Determine the [x, y] coordinate at the center of the cell enclosing the given text.  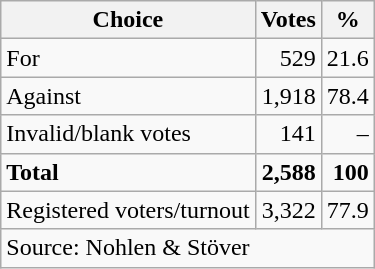
% [348, 20]
529 [288, 58]
Invalid/blank votes [128, 134]
Against [128, 96]
– [348, 134]
Choice [128, 20]
For [128, 58]
3,322 [288, 210]
78.4 [348, 96]
141 [288, 134]
Source: Nohlen & Stöver [188, 248]
Votes [288, 20]
100 [348, 172]
77.9 [348, 210]
2,588 [288, 172]
Total [128, 172]
21.6 [348, 58]
Registered voters/turnout [128, 210]
1,918 [288, 96]
